For the text-containing cell, return its midpoint in (X, Y) coordinate format. 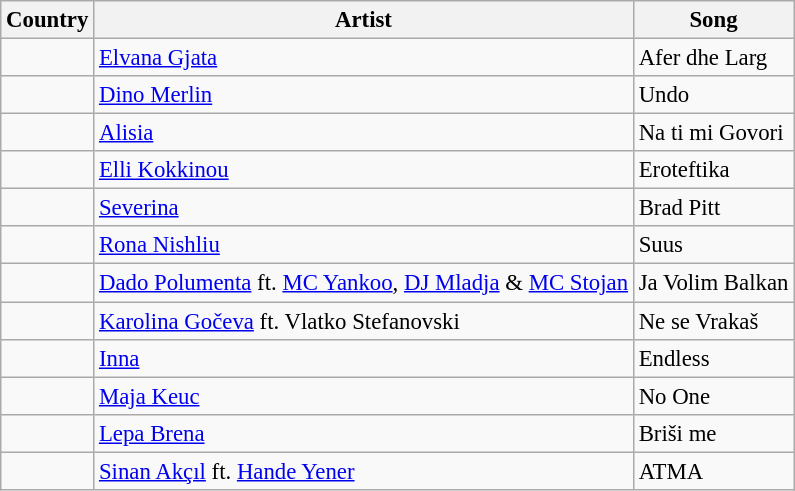
Song (713, 20)
Elvana Gjata (364, 58)
Sinan Akçıl ft. Hande Yener (364, 471)
Endless (713, 358)
Suus (713, 245)
Karolina Gočeva ft. Vlatko Stefanovski (364, 321)
Ja Volim Balkan (713, 283)
Ne se Vrakaš (713, 321)
Elli Kokkinou (364, 170)
Lepa Brena (364, 433)
Country (48, 20)
Artist (364, 20)
Inna (364, 358)
Na ti mi Govori (713, 133)
Brad Pitt (713, 208)
Dino Merlin (364, 95)
No One (713, 396)
Afer dhe Larg (713, 58)
Eroteftika (713, 170)
Undo (713, 95)
Alisia (364, 133)
ATMA (713, 471)
Maja Keuc (364, 396)
Briši me (713, 433)
Severina (364, 208)
Rona Nishliu (364, 245)
Dado Polumenta ft. MC Yankoo, DJ Mladja & MC Stojan (364, 283)
